Provide the (X, Y) coordinate of the cell's center where the given text is located.  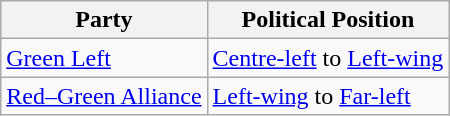
Green Left (104, 58)
Left-wing to Far-left (328, 96)
Red–Green Alliance (104, 96)
Centre-left to Left-wing (328, 58)
Political Position (328, 20)
Party (104, 20)
